Extract the [X, Y] coordinate from the center of the cell holding the provided text.  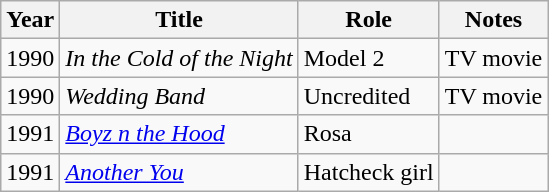
Another You [179, 172]
Notes [494, 20]
Year [30, 20]
Wedding Band [179, 96]
Hatcheck girl [368, 172]
Role [368, 20]
Model 2 [368, 58]
Title [179, 20]
In the Cold of the Night [179, 58]
Rosa [368, 134]
Uncredited [368, 96]
Boyz n the Hood [179, 134]
